Return (x, y) of the center of cell containing provided text 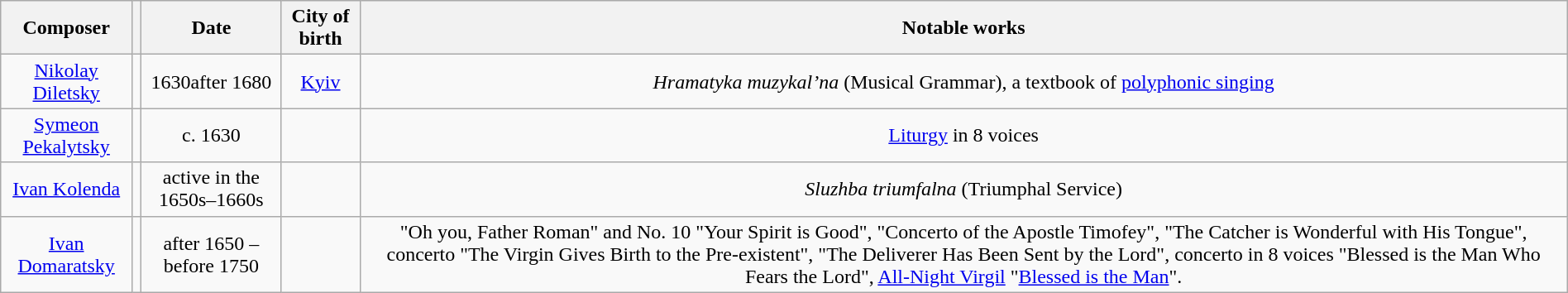
Date (212, 28)
after 1650 – before 1750 (212, 254)
Ivan Domaratsky (66, 254)
Nikolay Diletsky (66, 81)
c. 1630 (212, 136)
Ivan Kolenda (66, 189)
Hramatyka muzykal’na (Musical Grammar), a textbook of polyphonic singing (963, 81)
active in the 1650s–1660s (212, 189)
Notable works (963, 28)
Liturgy in 8 voices (963, 136)
Kyiv (321, 81)
Symeon Pekalytsky (66, 136)
Sluzhba triumfalna (Triumphal Service) (963, 189)
City of birth (321, 28)
Composer (66, 28)
1630after 1680 (212, 81)
